Extract the [X, Y] coordinate from the center of the cell holding the provided text.  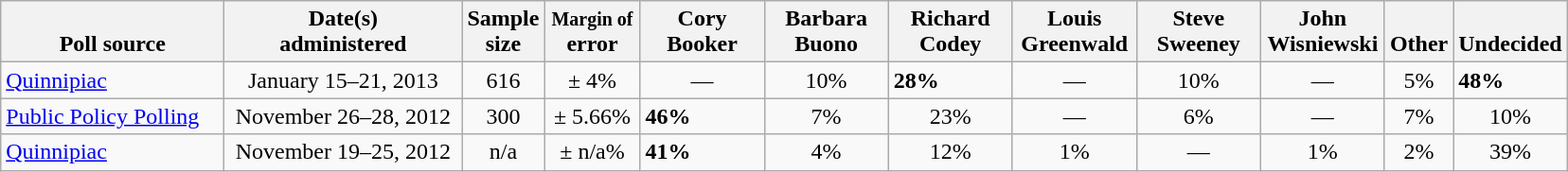
Other [1418, 32]
SteveSweeney [1199, 32]
28% [951, 80]
BarbaraBuono [826, 32]
41% [703, 152]
n/a [504, 152]
48% [1510, 80]
5% [1418, 80]
± 4% [593, 80]
300 [504, 116]
± n/a% [593, 152]
Margin oferror [593, 32]
January 15–21, 2013 [343, 80]
Public Policy Polling [113, 116]
12% [951, 152]
Samplesize [504, 32]
4% [826, 152]
Poll source [113, 32]
November 19–25, 2012 [343, 152]
46% [703, 116]
JohnWisniewski [1322, 32]
± 5.66% [593, 116]
Date(s)administered [343, 32]
Undecided [1510, 32]
RichardCodey [951, 32]
39% [1510, 152]
6% [1199, 116]
LouisGreenwald [1074, 32]
616 [504, 80]
2% [1418, 152]
November 26–28, 2012 [343, 116]
CoryBooker [703, 32]
23% [951, 116]
